Pinpoint the cell where the given text exists, returning its [X, Y] midpoint coordinate. 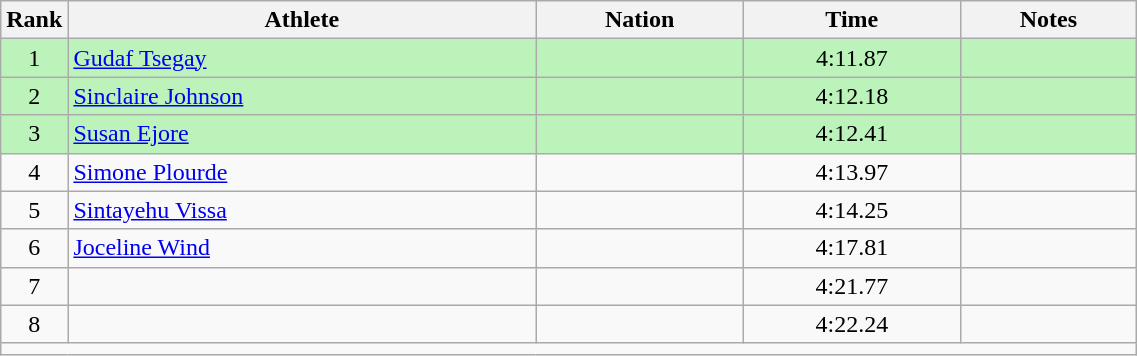
4:11.87 [852, 58]
4:12.41 [852, 134]
4:13.97 [852, 172]
4:21.77 [852, 286]
4:14.25 [852, 210]
4:22.24 [852, 324]
2 [34, 96]
8 [34, 324]
Sintayehu Vissa [302, 210]
4 [34, 172]
7 [34, 286]
6 [34, 248]
1 [34, 58]
5 [34, 210]
4:17.81 [852, 248]
Gudaf Tsegay [302, 58]
Sinclaire Johnson [302, 96]
Simone Plourde [302, 172]
Rank [34, 20]
Athlete [302, 20]
Nation [640, 20]
3 [34, 134]
4:12.18 [852, 96]
Susan Ejore [302, 134]
Notes [1048, 20]
Time [852, 20]
Joceline Wind [302, 248]
